Detect which cell encompasses the target text, then output its (X, Y) center coordinate. 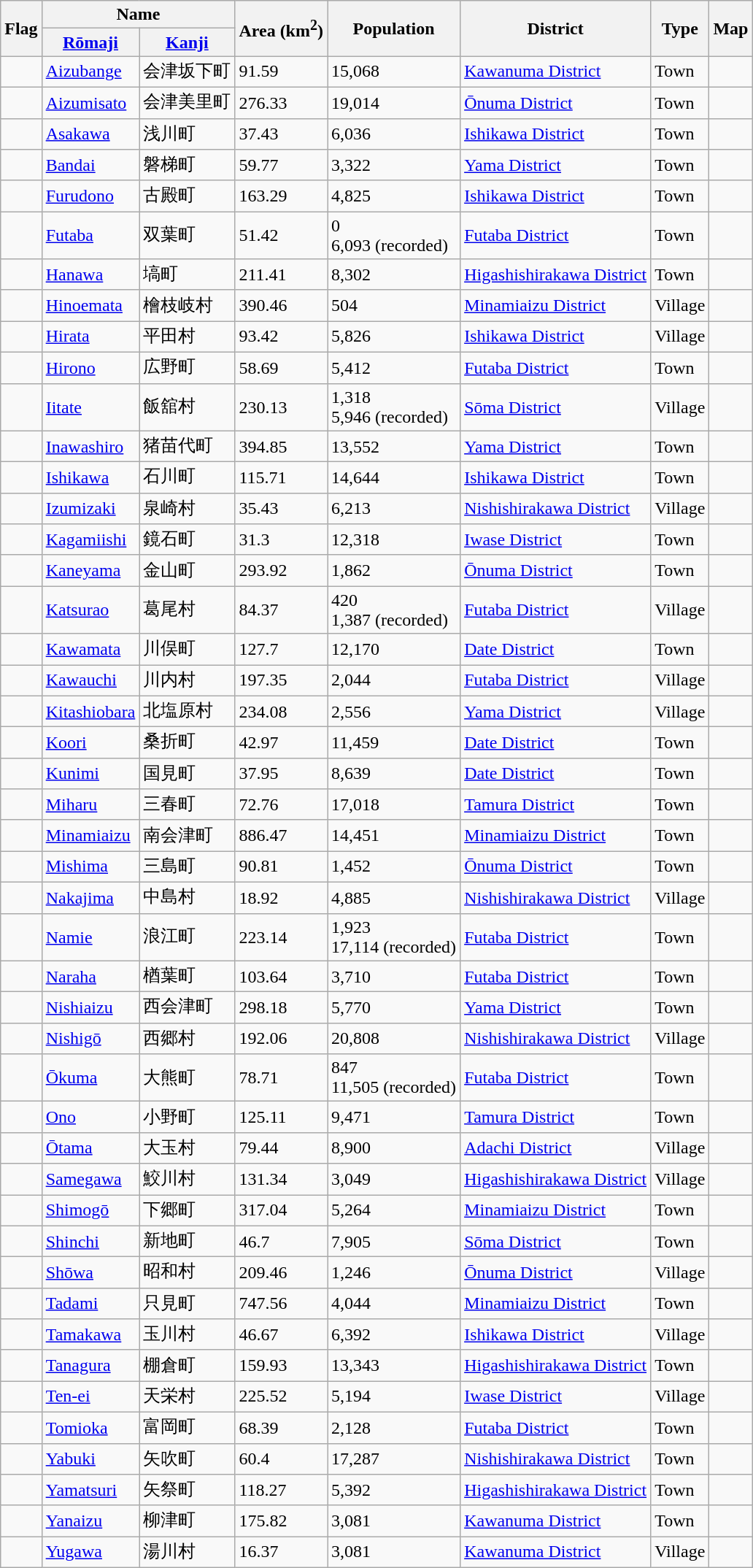
広野町 (187, 368)
飯舘村 (187, 407)
Yugawa (90, 1552)
17,287 (393, 1459)
1,452 (393, 867)
317.04 (282, 1210)
14,644 (393, 477)
湯川村 (187, 1552)
4,825 (393, 196)
国見町 (187, 774)
Iitate (90, 407)
175.82 (282, 1521)
楢葉町 (187, 977)
103.64 (282, 977)
Ten-ei (90, 1397)
394.85 (282, 447)
125.11 (282, 1117)
Type (680, 28)
46.67 (282, 1334)
川俣町 (187, 650)
17,018 (393, 804)
川内村 (187, 680)
84.37 (282, 610)
Tamakawa (90, 1334)
3,710 (393, 977)
209.46 (282, 1273)
59.77 (282, 165)
19,014 (393, 102)
檜枝岐村 (187, 305)
Mishima (90, 867)
298.18 (282, 1007)
Aizumisato (90, 102)
桑折町 (187, 743)
古殿町 (187, 196)
1,246 (393, 1273)
16.37 (282, 1552)
58.69 (282, 368)
Koori (90, 743)
2,044 (393, 680)
2,556 (393, 711)
柳津町 (187, 1521)
8,900 (393, 1148)
60.4 (282, 1459)
211.41 (282, 274)
78.71 (282, 1077)
886.47 (282, 835)
Map (731, 28)
747.56 (282, 1304)
Population (393, 28)
37.95 (282, 774)
Tanagura (90, 1365)
Yabuki (90, 1459)
51.42 (282, 235)
12,318 (393, 540)
Ōkuma (90, 1077)
5,412 (393, 368)
18.92 (282, 898)
矢吹町 (187, 1459)
下郷町 (187, 1210)
276.33 (282, 102)
Hanawa (90, 274)
三春町 (187, 804)
Kanji (187, 42)
72.76 (282, 804)
磐梯町 (187, 165)
5,264 (393, 1210)
Kunimi (90, 774)
Nakajima (90, 898)
Nishiaizu (90, 1007)
Yamatsuri (90, 1491)
Asakawa (90, 134)
葛尾村 (187, 610)
118.27 (282, 1491)
Samegawa (90, 1180)
会津美里町 (187, 102)
Minamiaizu (90, 835)
5,770 (393, 1007)
Shinchi (90, 1241)
5,826 (393, 337)
13,343 (393, 1365)
7,905 (393, 1241)
Shōwa (90, 1273)
225.52 (282, 1397)
68.39 (282, 1428)
浅川町 (187, 134)
大熊町 (187, 1077)
石川町 (187, 477)
234.08 (282, 711)
42.97 (282, 743)
Izumizaki (90, 508)
Flag (21, 28)
8,302 (393, 274)
西郷村 (187, 1038)
159.93 (282, 1365)
14,451 (393, 835)
4201,387 (recorded) (393, 610)
293.92 (282, 571)
西会津町 (187, 1007)
玉川村 (187, 1334)
南会津町 (187, 835)
猪苗代町 (187, 447)
20,808 (393, 1038)
Kawauchi (90, 680)
Hirata (90, 337)
富岡町 (187, 1428)
8,639 (393, 774)
Kaneyama (90, 571)
中島村 (187, 898)
天栄村 (187, 1397)
只見町 (187, 1304)
91.59 (282, 72)
2,128 (393, 1428)
223.14 (282, 937)
Area (km2) (282, 28)
北塩原村 (187, 711)
504 (393, 305)
浪江町 (187, 937)
35.43 (282, 508)
12,170 (393, 650)
Inawashiro (90, 447)
Tadami (90, 1304)
11,459 (393, 743)
06,093 (recorded) (393, 235)
6,036 (393, 134)
Namie (90, 937)
Hinoemata (90, 305)
鮫川村 (187, 1180)
9,471 (393, 1117)
金山町 (187, 571)
新地町 (187, 1241)
163.29 (282, 196)
390.46 (282, 305)
192.06 (282, 1038)
Ishikawa (90, 477)
5,194 (393, 1397)
4,885 (393, 898)
Furudono (90, 196)
Futaba (90, 235)
小野町 (187, 1117)
泉崎村 (187, 508)
230.13 (282, 407)
双葉町 (187, 235)
Yanaizu (90, 1521)
127.7 (282, 650)
6,392 (393, 1334)
31.3 (282, 540)
Bandai (90, 165)
Name (139, 15)
46.7 (282, 1241)
District (556, 28)
1,862 (393, 571)
1,3185,946 (recorded) (393, 407)
鏡石町 (187, 540)
三島町 (187, 867)
Kawamata (90, 650)
37.43 (282, 134)
Hirono (90, 368)
3,049 (393, 1180)
Rōmaji (90, 42)
Ōtama (90, 1148)
115.71 (282, 477)
塙町 (187, 274)
Adachi District (556, 1148)
Aizubange (90, 72)
79.44 (282, 1148)
13,552 (393, 447)
3,322 (393, 165)
Katsurao (90, 610)
93.42 (282, 337)
Kagamiishi (90, 540)
会津坂下町 (187, 72)
平田村 (187, 337)
Naraha (90, 977)
15,068 (393, 72)
昭和村 (187, 1273)
Kitashiobara (90, 711)
5,392 (393, 1491)
矢祭町 (187, 1491)
棚倉町 (187, 1365)
90.81 (282, 867)
Shimogō (90, 1210)
131.34 (282, 1180)
4,044 (393, 1304)
6,213 (393, 508)
Ono (90, 1117)
84711,505 (recorded) (393, 1077)
1,92317,114 (recorded) (393, 937)
Nishigō (90, 1038)
Tomioka (90, 1428)
197.35 (282, 680)
Miharu (90, 804)
大玉村 (187, 1148)
